Scan for the cell matching the given text and deliver its (X, Y) coordinate at center. 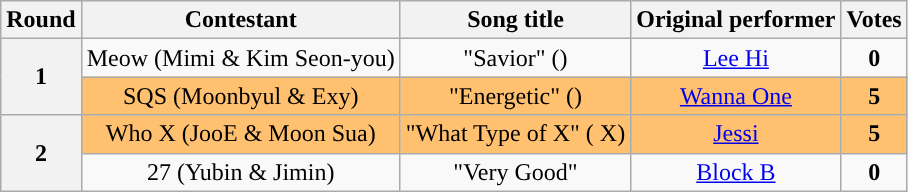
Lee Hi (736, 58)
1 (41, 77)
Block B (736, 172)
"Very Good" (515, 172)
Jessi (736, 134)
Wanna One (736, 96)
Song title (515, 20)
Contestant (240, 20)
Who X (JooE & Moon Sua) (240, 134)
Original performer (736, 20)
Round (41, 20)
Votes (874, 20)
Meow (Mimi & Kim Seon-you) (240, 58)
SQS (Moonbyul & Exy) (240, 96)
27 (Yubin & Jimin) (240, 172)
2 (41, 153)
"Savior" () (515, 58)
"Energetic" () (515, 96)
"What Type of X" ( X) (515, 134)
